Output the [x, y] coordinate of the center of the cell containing the given text.  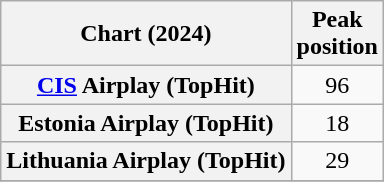
96 [337, 85]
Estonia Airplay (TopHit) [146, 123]
CIS Airplay (TopHit) [146, 85]
18 [337, 123]
Peakposition [337, 34]
Lithuania Airplay (TopHit) [146, 161]
29 [337, 161]
Chart (2024) [146, 34]
